Determine the (x, y) coordinate at the center of the cell enclosing the given text.  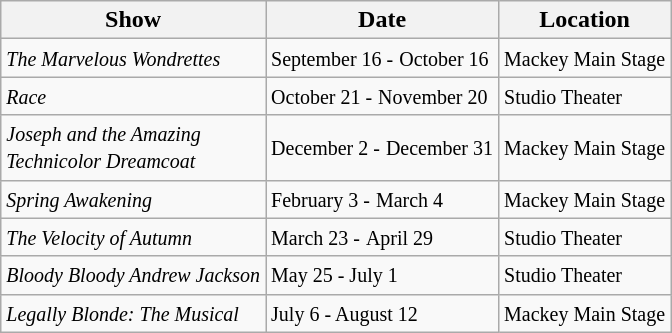
Race (134, 96)
Show (134, 20)
Joseph and the AmazingTechnicolor Dreamcoat (134, 148)
May 25 - July 1 (382, 275)
December 2 - December 31 (382, 148)
September 16 - October 16 (382, 58)
October 21 - November 20 (382, 96)
July 6 - August 12 (382, 313)
The Velocity of Autumn (134, 237)
Location (585, 20)
The Marvelous Wondrettes (134, 58)
March 23 - April 29 (382, 237)
Spring Awakening (134, 199)
February 3 - March 4 (382, 199)
Date (382, 20)
Bloody Bloody Andrew Jackson (134, 275)
Legally Blonde: The Musical (134, 313)
